Provide the [X, Y] coordinate of the cell's center where the given text is located.  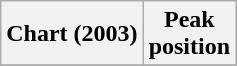
Chart (2003) [72, 34]
Peak position [189, 34]
